Identify which cell holds the provided text, then report its (X, Y) central coordinate. 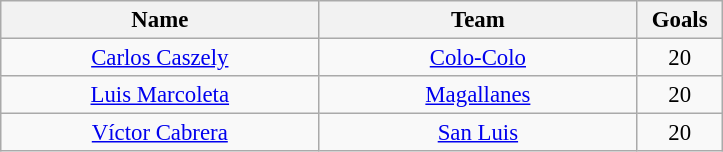
Víctor Cabrera (160, 133)
Luis Marcoleta (160, 95)
Magallanes (478, 95)
Colo-Colo (478, 58)
San Luis (478, 133)
Goals (680, 20)
Carlos Caszely (160, 58)
Name (160, 20)
Team (478, 20)
